Find where the given text appears and provide that cell's center as (X, Y) coordinate. 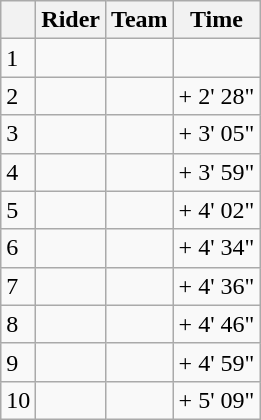
+ 4' 36" (216, 286)
Team (140, 20)
3 (18, 134)
+ 4' 02" (216, 210)
+ 2' 28" (216, 96)
+ 3' 05" (216, 134)
Rider (71, 20)
+ 5' 09" (216, 400)
10 (18, 400)
4 (18, 172)
+ 3' 59" (216, 172)
7 (18, 286)
+ 4' 34" (216, 248)
1 (18, 58)
6 (18, 248)
9 (18, 362)
+ 4' 59" (216, 362)
2 (18, 96)
+ 4' 46" (216, 324)
5 (18, 210)
Time (216, 20)
8 (18, 324)
